Search for the cell housing the specified text and yield its (x, y) center coordinate. 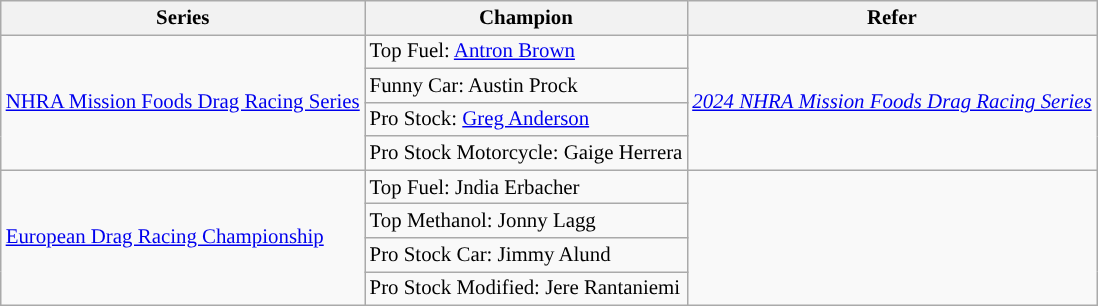
European Drag Racing Championship (183, 238)
Pro Stock Modified: Jere Rantaniemi (526, 288)
Series (183, 18)
2024 NHRA Mission Foods Drag Racing Series (892, 102)
Pro Stock: Greg Anderson (526, 119)
Champion (526, 18)
Top Fuel: Antron Brown (526, 51)
Pro Stock Motorcycle: Gaige Herrera (526, 153)
Top Fuel: Jndia Erbacher (526, 187)
Refer (892, 18)
Top Methanol: Jonny Lagg (526, 221)
NHRA Mission Foods Drag Racing Series (183, 102)
Funny Car: Austin Prock (526, 85)
Pro Stock Car: Jimmy Alund (526, 255)
